Return [x, y] of the center of cell containing provided text 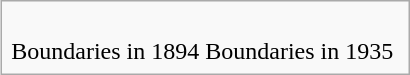
Boundaries in 1935 [300, 38]
Boundaries in 1894 [106, 38]
